Identify which cell holds the provided text, then report its (x, y) central coordinate. 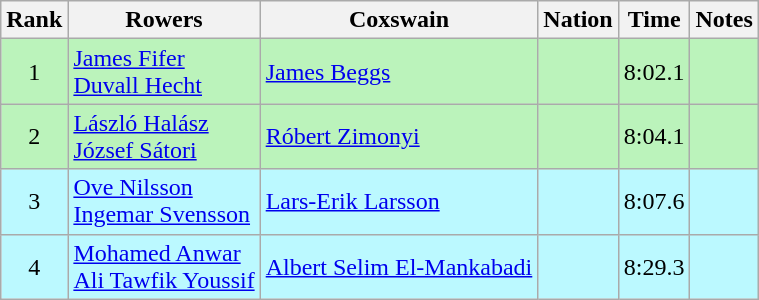
Rank (34, 20)
Ove NilssonIngemar Svensson (164, 202)
8:07.6 (654, 202)
James FiferDuvall Hecht (164, 72)
Albert Selim El-Mankabadi (399, 266)
Coxswain (399, 20)
Rowers (164, 20)
James Beggs (399, 72)
8:02.1 (654, 72)
Time (654, 20)
8:29.3 (654, 266)
László HalászJózsef Sátori (164, 136)
Mohamed AnwarAli Tawfik Youssif (164, 266)
Róbert Zimonyi (399, 136)
Notes (724, 20)
1 (34, 72)
2 (34, 136)
Nation (578, 20)
8:04.1 (654, 136)
Lars-Erik Larsson (399, 202)
4 (34, 266)
3 (34, 202)
